Detect which cell encompasses the target text, then output its [x, y] center coordinate. 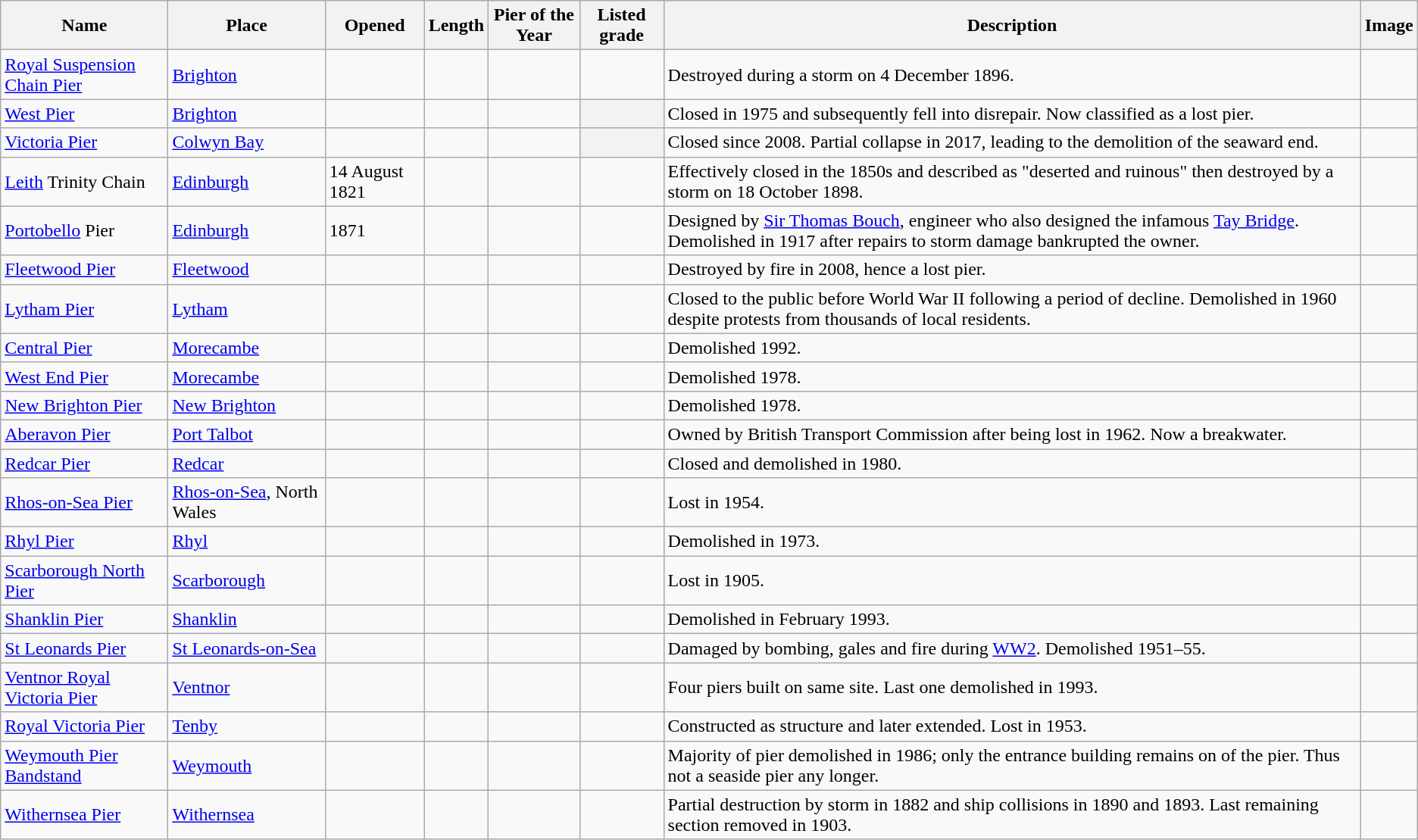
Weymouth [247, 765]
Damaged by bombing, gales and fire during WW2. Demolished 1951–55. [1012, 648]
New Brighton [247, 405]
St Leonards-on-Sea [247, 648]
Constructed as structure and later extended. Lost in 1953. [1012, 726]
Port Talbot [247, 434]
Lost in 1905. [1012, 580]
Weymouth Pier Bandstand [85, 765]
Demolished in 1973. [1012, 542]
Opened [374, 26]
Royal Suspension Chain Pier [85, 74]
Lytham [247, 309]
Fleetwood [247, 270]
West Pier [85, 114]
Rhyl Pier [85, 542]
Royal Victoria Pier [85, 726]
14 August 1821 [374, 182]
Closed since 2008. Partial collapse in 2017, leading to the demolition of the seaward end. [1012, 142]
Redcar [247, 463]
Destroyed during a storm on 4 December 1896. [1012, 74]
Lost in 1954. [1012, 503]
Ventnor Royal Victoria Pier [85, 688]
Effectively closed in the 1850s and described as "deserted and ruinous" then destroyed by a storm on 18 October 1898. [1012, 182]
Redcar Pier [85, 463]
Central Pier [85, 348]
Closed to the public before World War II following a period of decline. Demolished in 1960 despite protests from thousands of local residents. [1012, 309]
New Brighton Pier [85, 405]
Four piers built on same site. Last one demolished in 1993. [1012, 688]
West End Pier [85, 376]
Withernsea Pier [85, 815]
Scarborough North Pier [85, 580]
Name [85, 26]
Colwyn Bay [247, 142]
Withernsea [247, 815]
Fleetwood Pier [85, 270]
Victoria Pier [85, 142]
Demolished 1992. [1012, 348]
Closed and demolished in 1980. [1012, 463]
Majority of pier demolished in 1986; only the entrance building remains on of the pier. Thus not a seaside pier any longer. [1012, 765]
Owned by British Transport Commission after being lost in 1962. Now a breakwater. [1012, 434]
St Leonards Pier [85, 648]
Rhyl [247, 542]
Demolished in February 1993. [1012, 620]
Tenby [247, 726]
Partial destruction by storm in 1882 and ship collisions in 1890 and 1893. Last remaining section removed in 1903. [1012, 815]
Shanklin [247, 620]
Destroyed by fire in 2008, hence a lost pier. [1012, 270]
Length [456, 26]
Listed grade [621, 26]
Leith Trinity Chain [85, 182]
Pier of the Year [535, 26]
Scarborough [247, 580]
Place [247, 26]
Rhos-on-Sea, North Wales [247, 503]
Ventnor [247, 688]
1871 [374, 230]
Description [1012, 26]
Image [1389, 26]
Shanklin Pier [85, 620]
Aberavon Pier [85, 434]
Lytham Pier [85, 309]
Rhos-on-Sea Pier [85, 503]
Portobello Pier [85, 230]
Closed in 1975 and subsequently fell into disrepair. Now classified as a lost pier. [1012, 114]
